Pinpoint the cell where the given text exists, returning its (x, y) midpoint coordinate. 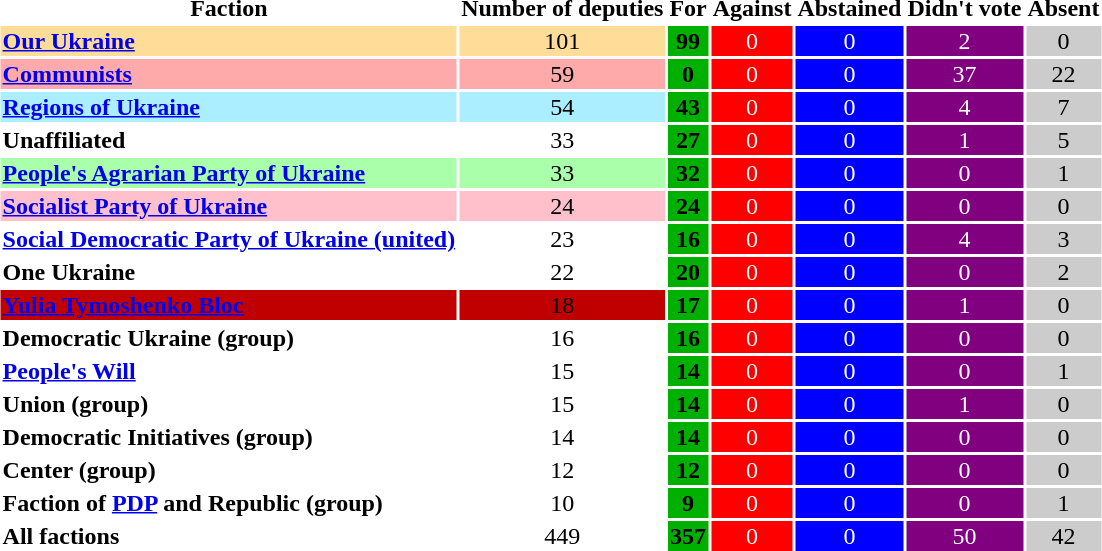
People's Agrarian Party of Ukraine (229, 173)
23 (562, 239)
43 (688, 107)
9 (688, 503)
Socialist Party of Ukraine (229, 206)
20 (688, 272)
5 (1064, 140)
One Ukraine (229, 272)
50 (964, 536)
7 (1064, 107)
Union (group) (229, 404)
All factions (229, 536)
42 (1064, 536)
Democratic Initiatives (group) (229, 437)
357 (688, 536)
18 (562, 305)
Social Democratic Party of Ukraine (united) (229, 239)
3 (1064, 239)
17 (688, 305)
59 (562, 74)
Center (group) (229, 470)
54 (562, 107)
Regions of Ukraine (229, 107)
Faction of PDP and Republic (group) (229, 503)
Communists (229, 74)
37 (964, 74)
27 (688, 140)
101 (562, 41)
People's Will (229, 371)
Unaffiliated (229, 140)
10 (562, 503)
Yulia Tymoshenko Bloc (229, 305)
449 (562, 536)
99 (688, 41)
Democratic Ukraine (group) (229, 338)
Our Ukraine (229, 41)
32 (688, 173)
